Search for the cell housing the specified text and yield its (X, Y) center coordinate. 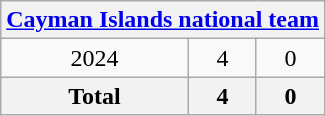
Cayman Islands national team (163, 20)
Total (95, 96)
2024 (95, 58)
